Provide the (x, y) coordinate of the cell's center where the given text is located.  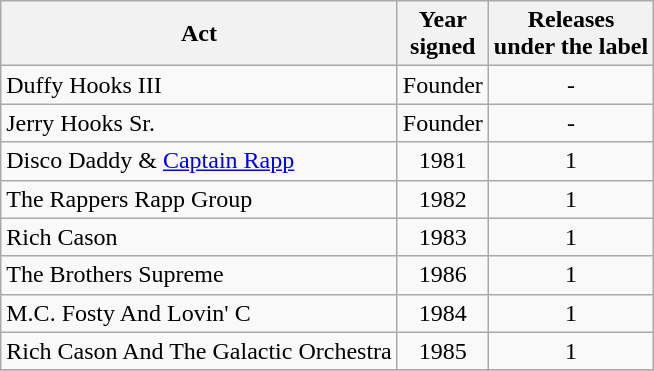
The Rappers Rapp Group (200, 199)
Duffy Hooks III (200, 85)
Releases under the label (570, 34)
1983 (442, 237)
Act (200, 34)
Disco Daddy & Captain Rapp (200, 161)
Rich Cason And The Galactic Orchestra (200, 351)
M.C. Fosty And Lovin' C (200, 313)
Rich Cason (200, 237)
The Brothers Supreme (200, 275)
Year signed (442, 34)
Jerry Hooks Sr. (200, 123)
1986 (442, 275)
1985 (442, 351)
1982 (442, 199)
1981 (442, 161)
1984 (442, 313)
